Find where the given text appears and provide that cell's center as (x, y) coordinate. 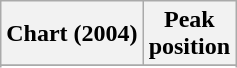
Peak position (189, 34)
Chart (2004) (72, 34)
